Detect which cell encompasses the target text, then output its (X, Y) center coordinate. 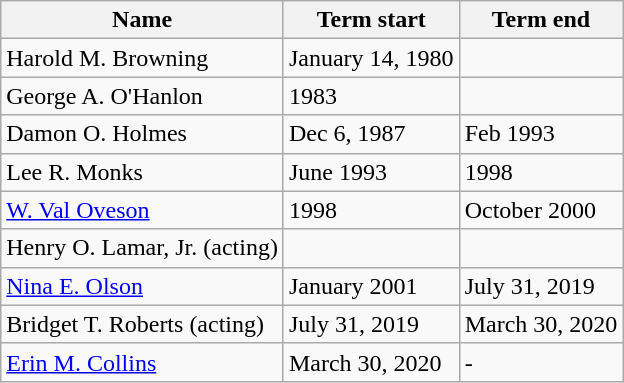
Term start (371, 20)
Damon O. Holmes (142, 134)
Erin M. Collins (142, 362)
- (541, 362)
Lee R. Monks (142, 172)
Bridget T. Roberts (acting) (142, 324)
Dec 6, 1987 (371, 134)
Harold M. Browning (142, 58)
George A. O'Hanlon (142, 96)
Feb 1993 (541, 134)
January 2001 (371, 286)
January 14, 1980 (371, 58)
Term end (541, 20)
June 1993 (371, 172)
Name (142, 20)
W. Val Oveson (142, 210)
Henry O. Lamar, Jr. (acting) (142, 248)
Nina E. Olson (142, 286)
1983 (371, 96)
October 2000 (541, 210)
